For the text-containing cell, return its midpoint in [X, Y] coordinate format. 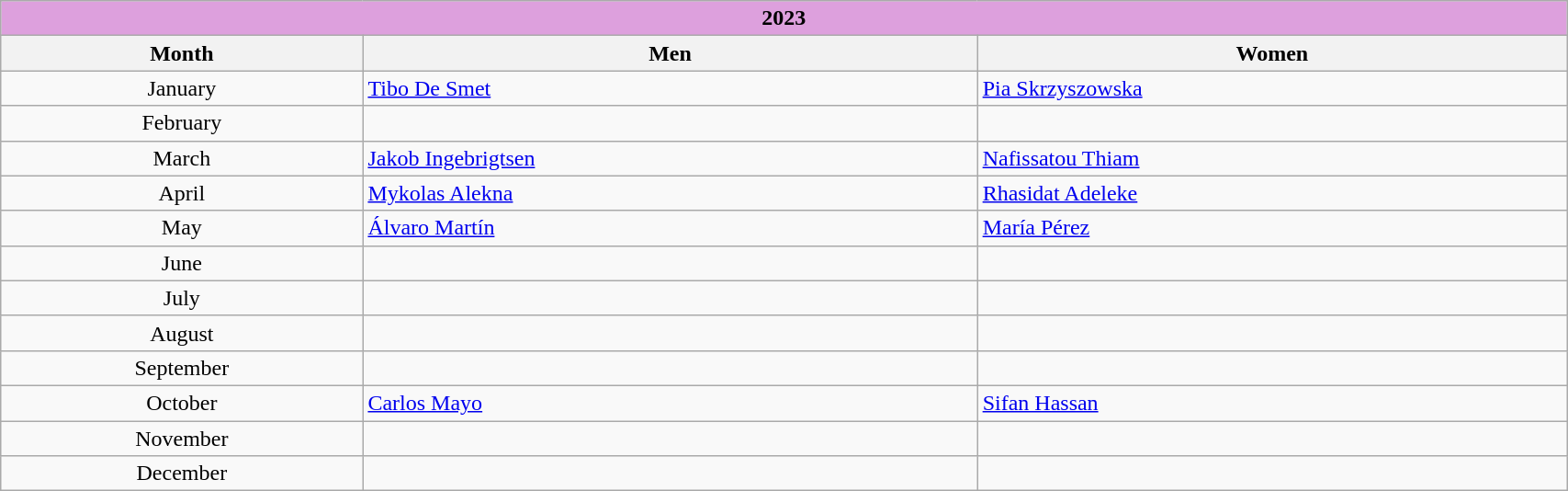
Sifan Hassan [1272, 403]
June [182, 263]
October [182, 403]
July [182, 298]
Women [1272, 53]
August [182, 333]
December [182, 474]
April [182, 193]
Jakob Ingebrigtsen [671, 158]
March [182, 158]
January [182, 88]
Tibo De Smet [671, 88]
María Pérez [1272, 228]
November [182, 439]
Rhasidat Adeleke [1272, 193]
September [182, 368]
Nafissatou Thiam [1272, 158]
Carlos Mayo [671, 403]
2023 [784, 18]
Mykolas Alekna [671, 193]
Álvaro Martín [671, 228]
February [182, 123]
May [182, 228]
Men [671, 53]
Month [182, 53]
Pia Skrzyszowska [1272, 88]
